From the cell containing the given text, extract its center point as (x, y) coordinate. 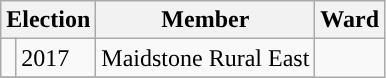
Member (206, 20)
2017 (56, 58)
Election (48, 20)
Maidstone Rural East (206, 58)
Ward (350, 20)
